From the cell containing the given text, extract its center point as (x, y) coordinate. 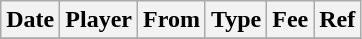
Date (30, 20)
Ref (338, 20)
Fee (290, 20)
Type (236, 20)
From (171, 20)
Player (99, 20)
